Pinpoint the cell where the given text exists, returning its (x, y) midpoint coordinate. 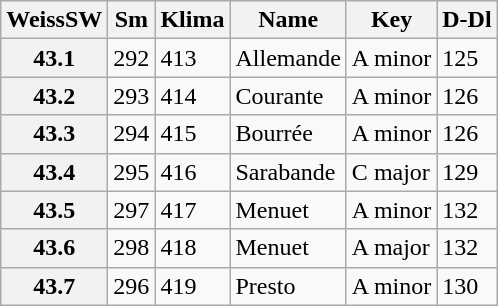
130 (467, 286)
Presto (288, 286)
Sm (132, 20)
C major (391, 172)
413 (192, 58)
A major (391, 248)
43.1 (54, 58)
417 (192, 210)
129 (467, 172)
43.6 (54, 248)
414 (192, 96)
292 (132, 58)
Bourrée (288, 134)
Name (288, 20)
298 (132, 248)
418 (192, 248)
43.3 (54, 134)
43.7 (54, 286)
295 (132, 172)
296 (132, 286)
Key (391, 20)
Courante (288, 96)
WeissSW (54, 20)
419 (192, 286)
43.2 (54, 96)
293 (132, 96)
125 (467, 58)
294 (132, 134)
416 (192, 172)
Sarabande (288, 172)
43.5 (54, 210)
415 (192, 134)
D-Dl (467, 20)
Allemande (288, 58)
Klima (192, 20)
43.4 (54, 172)
297 (132, 210)
